Pinpoint the cell where the given text exists, returning its [X, Y] midpoint coordinate. 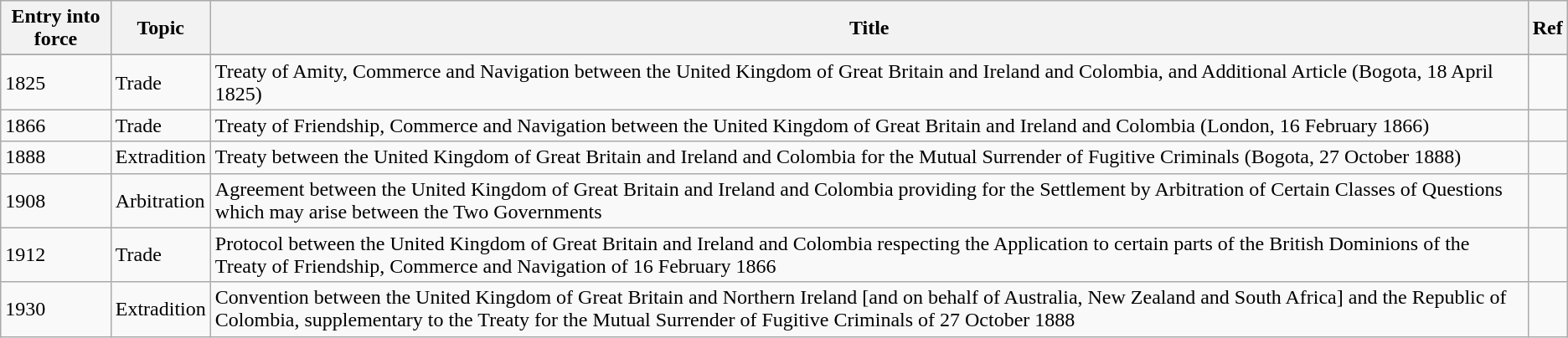
1908 [56, 201]
1866 [56, 125]
Entry into force [56, 28]
1888 [56, 157]
Title [869, 28]
Topic [161, 28]
Arbitration [161, 201]
1825 [56, 82]
Treaty between the United Kingdom of Great Britain and Ireland and Colombia for the Mutual Surrender of Fugitive Criminals (Bogota, 27 October 1888) [869, 157]
Treaty of Friendship, Commerce and Navigation between the United Kingdom of Great Britain and Ireland and Colombia (London, 16 February 1866) [869, 125]
1912 [56, 254]
1930 [56, 310]
Ref [1548, 28]
